From the cell containing the given text, extract its center point as (x, y) coordinate. 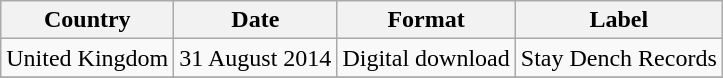
Label (618, 20)
Stay Dench Records (618, 58)
United Kingdom (88, 58)
Format (426, 20)
31 August 2014 (256, 58)
Country (88, 20)
Date (256, 20)
Digital download (426, 58)
